Find where the given text appears and provide that cell's center as (X, Y) coordinate. 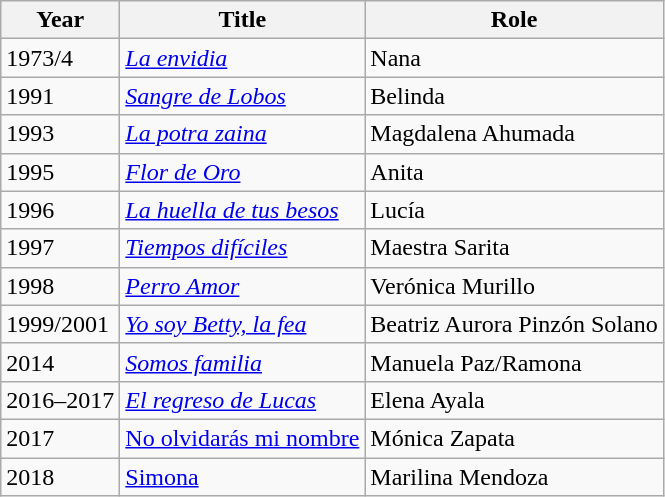
Yo soy Betty, la fea (242, 324)
2016–2017 (60, 400)
Title (242, 20)
La huella de tus besos (242, 210)
Marilina Mendoza (514, 477)
Magdalena Ahumada (514, 134)
Perro Amor (242, 286)
1995 (60, 172)
1999/2001 (60, 324)
1996 (60, 210)
1973/4 (60, 58)
Manuela Paz/Ramona (514, 362)
2017 (60, 438)
Maestra Sarita (514, 248)
Year (60, 20)
2014 (60, 362)
1997 (60, 248)
1993 (60, 134)
Lucía (514, 210)
Belinda (514, 96)
Verónica Murillo (514, 286)
Tiempos difíciles (242, 248)
La potra zaina (242, 134)
La envidia (242, 58)
Anita (514, 172)
1991 (60, 96)
Somos familia (242, 362)
Beatriz Aurora Pinzón Solano (514, 324)
Simona (242, 477)
Nana (514, 58)
2018 (60, 477)
El regreso de Lucas (242, 400)
Flor de Oro (242, 172)
Mónica Zapata (514, 438)
No olvidarás mi nombre (242, 438)
Elena Ayala (514, 400)
1998 (60, 286)
Role (514, 20)
Sangre de Lobos (242, 96)
